Search for the cell housing the specified text and yield its [X, Y] center coordinate. 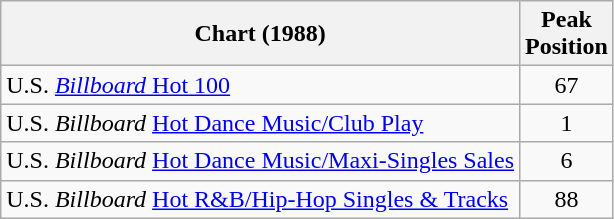
U.S. Billboard Hot R&B/Hip-Hop Singles & Tracks [260, 199]
6 [567, 161]
1 [567, 123]
U.S. Billboard Hot 100 [260, 85]
U.S. Billboard Hot Dance Music/Club Play [260, 123]
Chart (1988) [260, 34]
88 [567, 199]
67 [567, 85]
U.S. Billboard Hot Dance Music/Maxi-Singles Sales [260, 161]
PeakPosition [567, 34]
